Locate the cell with the specified text and output its (X, Y) center coordinate. 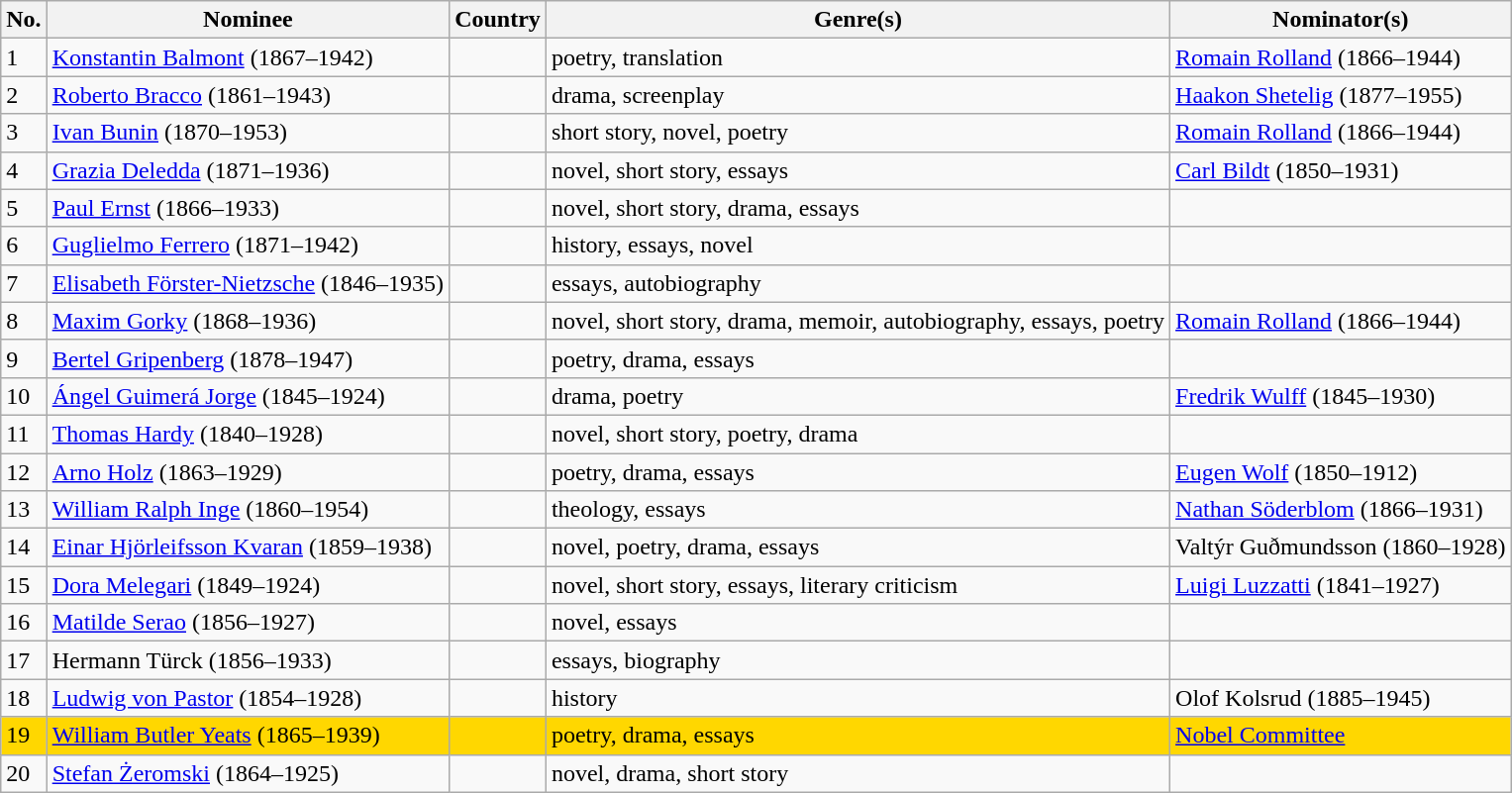
history, essays, novel (857, 246)
Arno Holz (1863–1929) (248, 472)
19 (24, 736)
Nominator(s) (1341, 20)
Einar Hjörleifsson Kvaran (1859–1938) (248, 547)
Bertel Gripenberg (1878–1947) (248, 358)
5 (24, 208)
17 (24, 660)
drama, screenplay (857, 95)
Dora Melegari (1849–1924) (248, 585)
drama, poetry (857, 396)
William Butler Yeats (1865–1939) (248, 736)
novel, short story, essays, literary criticism (857, 585)
7 (24, 283)
novel, poetry, drama, essays (857, 547)
Ivan Bunin (1870–1953) (248, 133)
6 (24, 246)
Nathan Söderblom (1866–1931) (1341, 510)
Olof Kolsrud (1885–1945) (1341, 698)
novel, essays (857, 623)
Ludwig von Pastor (1854–1928) (248, 698)
Maxim Gorky (1868–1936) (248, 321)
novel, drama, short story (857, 773)
history (857, 698)
essays, autobiography (857, 283)
12 (24, 472)
4 (24, 170)
Carl Bildt (1850–1931) (1341, 170)
Ángel Guimerá Jorge (1845–1924) (248, 396)
William Ralph Inge (1860–1954) (248, 510)
novel, short story, essays (857, 170)
Paul Ernst (1866–1933) (248, 208)
Stefan Żeromski (1864–1925) (248, 773)
Nominee (248, 20)
13 (24, 510)
Fredrik Wulff (1845–1930) (1341, 396)
Haakon Shetelig (1877–1955) (1341, 95)
Guglielmo Ferrero (1871–1942) (248, 246)
Eugen Wolf (1850–1912) (1341, 472)
Hermann Türck (1856–1933) (248, 660)
Valtýr Guðmundsson (1860–1928) (1341, 547)
8 (24, 321)
essays, biography (857, 660)
poetry, translation (857, 57)
Country (498, 20)
Genre(s) (857, 20)
20 (24, 773)
Nobel Committee (1341, 736)
10 (24, 396)
short story, novel, poetry (857, 133)
Matilde Serao (1856–1927) (248, 623)
Elisabeth Förster-Nietzsche (1846–1935) (248, 283)
16 (24, 623)
Thomas Hardy (1840–1928) (248, 434)
15 (24, 585)
theology, essays (857, 510)
Grazia Deledda (1871–1936) (248, 170)
18 (24, 698)
1 (24, 57)
novel, short story, drama, memoir, autobiography, essays, poetry (857, 321)
No. (24, 20)
Roberto Bracco (1861–1943) (248, 95)
11 (24, 434)
14 (24, 547)
Konstantin Balmont (1867–1942) (248, 57)
novel, short story, poetry, drama (857, 434)
Luigi Luzzatti (1841–1927) (1341, 585)
9 (24, 358)
novel, short story, drama, essays (857, 208)
3 (24, 133)
2 (24, 95)
